Capture the cell that displays the provided text and extract its [X, Y] central coordinate. 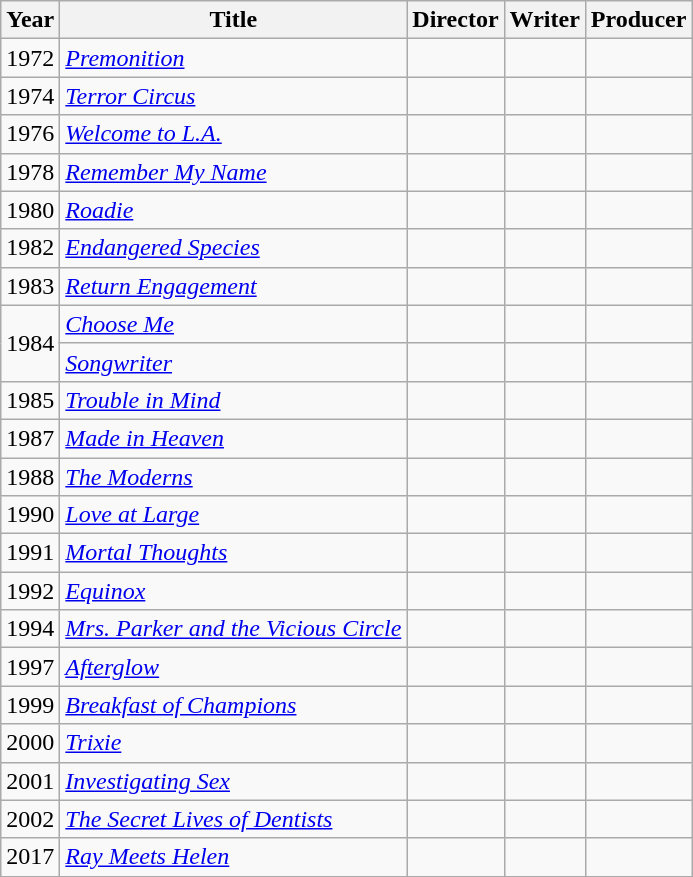
Producer [638, 20]
2017 [30, 857]
Year [30, 20]
Love at Large [234, 515]
1994 [30, 629]
Terror Circus [234, 96]
1976 [30, 134]
1978 [30, 172]
1992 [30, 591]
Return Engagement [234, 286]
Trouble in Mind [234, 400]
Choose Me [234, 324]
Afterglow [234, 667]
1997 [30, 667]
Mortal Thoughts [234, 553]
The Moderns [234, 477]
Remember My Name [234, 172]
Breakfast of Champions [234, 705]
1991 [30, 553]
Mrs. Parker and the Vicious Circle [234, 629]
1984 [30, 343]
Premonition [234, 58]
1999 [30, 705]
1974 [30, 96]
Welcome to L.A. [234, 134]
Trixie [234, 743]
Endangered Species [234, 248]
Investigating Sex [234, 781]
1983 [30, 286]
1987 [30, 438]
1980 [30, 210]
Songwriter [234, 362]
Writer [544, 20]
2000 [30, 743]
Equinox [234, 591]
2001 [30, 781]
1972 [30, 58]
Roadie [234, 210]
2002 [30, 819]
Ray Meets Helen [234, 857]
Made in Heaven [234, 438]
The Secret Lives of Dentists [234, 819]
Director [456, 20]
1982 [30, 248]
1990 [30, 515]
1985 [30, 400]
1988 [30, 477]
Title [234, 20]
